Detect which cell encompasses the target text, then output its (x, y) center coordinate. 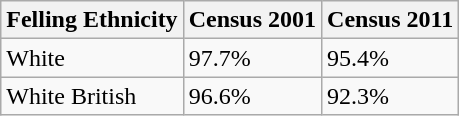
95.4% (390, 58)
White (92, 58)
Census 2011 (390, 20)
92.3% (390, 96)
White British (92, 96)
97.7% (252, 58)
Census 2001 (252, 20)
Felling Ethnicity (92, 20)
96.6% (252, 96)
